Identify which cell holds the provided text, then report its [X, Y] central coordinate. 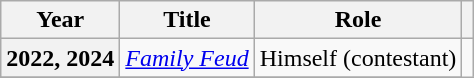
Year [60, 20]
2022, 2024 [60, 58]
Role [358, 20]
Himself (contestant) [358, 58]
Title [187, 20]
Family Feud [187, 58]
